Provide the (x, y) coordinate of the cell's center where the given text is located.  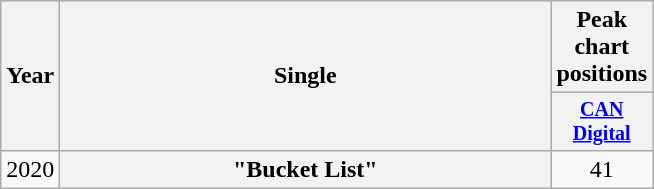
Year (30, 76)
2020 (30, 169)
CAN Digital (602, 122)
41 (602, 169)
Single (306, 76)
Peak chartpositions (602, 47)
"Bucket List" (306, 169)
